Return (X, Y) of the center of cell containing provided text 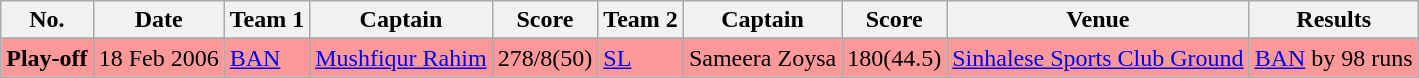
Date (158, 20)
Sinhalese Sports Club Ground (1098, 58)
Team 1 (267, 20)
18 Feb 2006 (158, 58)
278/8(50) (545, 58)
Play-off (47, 58)
Sameera Zoysa (762, 58)
BAN (267, 58)
Team 2 (641, 20)
Venue (1098, 20)
180(44.5) (894, 58)
Mushfiqur Rahim (401, 58)
No. (47, 20)
Results (1334, 20)
SL (641, 58)
BAN by 98 runs (1334, 58)
